Scan for the cell matching the given text and deliver its [x, y] coordinate at center. 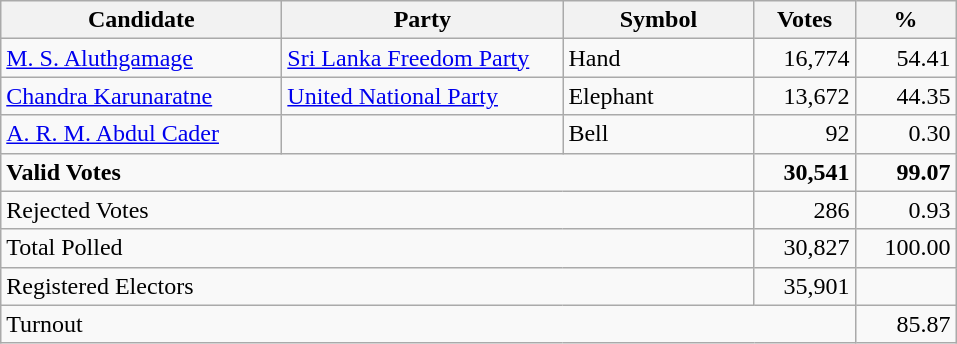
30,827 [804, 248]
Total Polled [378, 248]
44.35 [906, 96]
United National Party [422, 96]
54.41 [906, 58]
M. S. Aluthgamage [142, 58]
Registered Electors [378, 286]
286 [804, 210]
99.07 [906, 172]
Symbol [658, 20]
13,672 [804, 96]
Votes [804, 20]
0.93 [906, 210]
Hand [658, 58]
Party [422, 20]
100.00 [906, 248]
16,774 [804, 58]
Sri Lanka Freedom Party [422, 58]
0.30 [906, 134]
30,541 [804, 172]
Rejected Votes [378, 210]
Elephant [658, 96]
Candidate [142, 20]
Valid Votes [378, 172]
92 [804, 134]
Bell [658, 134]
A. R. M. Abdul Cader [142, 134]
85.87 [906, 324]
35,901 [804, 286]
Chandra Karunaratne [142, 96]
Turnout [428, 324]
% [906, 20]
